Provide the [x, y] coordinate of the cell's center where the given text is located.  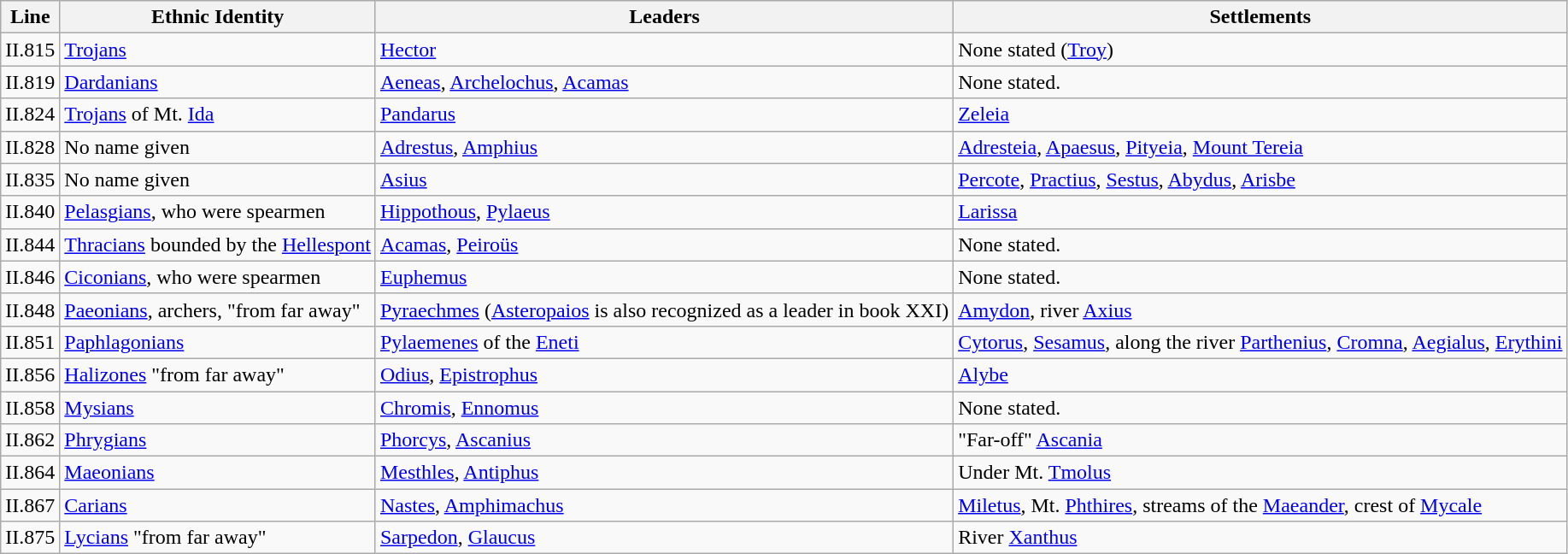
Ethnic Identity [218, 17]
Nastes, Amphimachus [664, 505]
Paphlagonians [218, 342]
River Xanthus [1260, 538]
Halizones "from far away" [218, 374]
II.815 [31, 50]
Amydon, river Axius [1260, 309]
Thracians bounded by the Hellespont [218, 245]
Cytorus, Sesamus, along the river Parthenius, Cromna, Aegialus, Erythini [1260, 342]
II.844 [31, 245]
Leaders [664, 17]
Ciconians, who were spearmen [218, 277]
Trojans of Mt. Ida [218, 115]
Euphemus [664, 277]
Carians [218, 505]
Mysians [218, 408]
"Far-off" Ascania [1260, 440]
Hippothous, Pylaeus [664, 212]
Pelasgians, who were spearmen [218, 212]
Pandarus [664, 115]
Lycians "from far away" [218, 538]
II.824 [31, 115]
II.856 [31, 374]
Odius, Epistrophus [664, 374]
Paeonians, archers, "from far away" [218, 309]
Pylaemenes of the Eneti [664, 342]
Settlements [1260, 17]
II.867 [31, 505]
Hector [664, 50]
Phorcys, Ascanius [664, 440]
II.835 [31, 180]
Adresteia, Apaesus, Pityeia, Mount Tereia [1260, 147]
Pyraechmes (Asteropaios is also recognized as a leader in book XXI) [664, 309]
Miletus, Mt. Phthires, streams of the Maeander, crest of Mycale [1260, 505]
Phrygians [218, 440]
Alybe [1260, 374]
Percote, Practius, Sestus, Abydus, Arisbe [1260, 180]
II.864 [31, 473]
Dardanians [218, 82]
II.851 [31, 342]
Maeonians [218, 473]
None stated (Troy) [1260, 50]
Zeleia [1260, 115]
Chromis, Ennomus [664, 408]
Under Mt. Tmolus [1260, 473]
II.862 [31, 440]
II.840 [31, 212]
II.875 [31, 538]
II.858 [31, 408]
Aeneas, Archelochus, Acamas [664, 82]
Trojans [218, 50]
Mesthles, Antiphus [664, 473]
II.819 [31, 82]
Asius [664, 180]
Line [31, 17]
Sarpedon, Glaucus [664, 538]
II.846 [31, 277]
II.848 [31, 309]
Acamas, Peiroüs [664, 245]
Adrestus, Amphius [664, 147]
Larissa [1260, 212]
II.828 [31, 147]
